Return the [x, y] coordinate for the center point of the cell that contains the specified text.  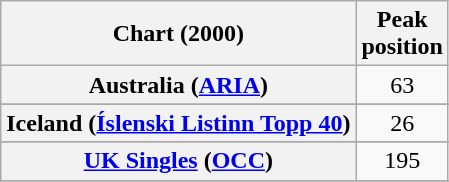
UK Singles (OCC) [178, 161]
195 [402, 161]
26 [402, 123]
Iceland (Íslenski Listinn Topp 40) [178, 123]
Peakposition [402, 34]
63 [402, 85]
Chart (2000) [178, 34]
Australia (ARIA) [178, 85]
